Detect which cell encompasses the target text, then output its (X, Y) center coordinate. 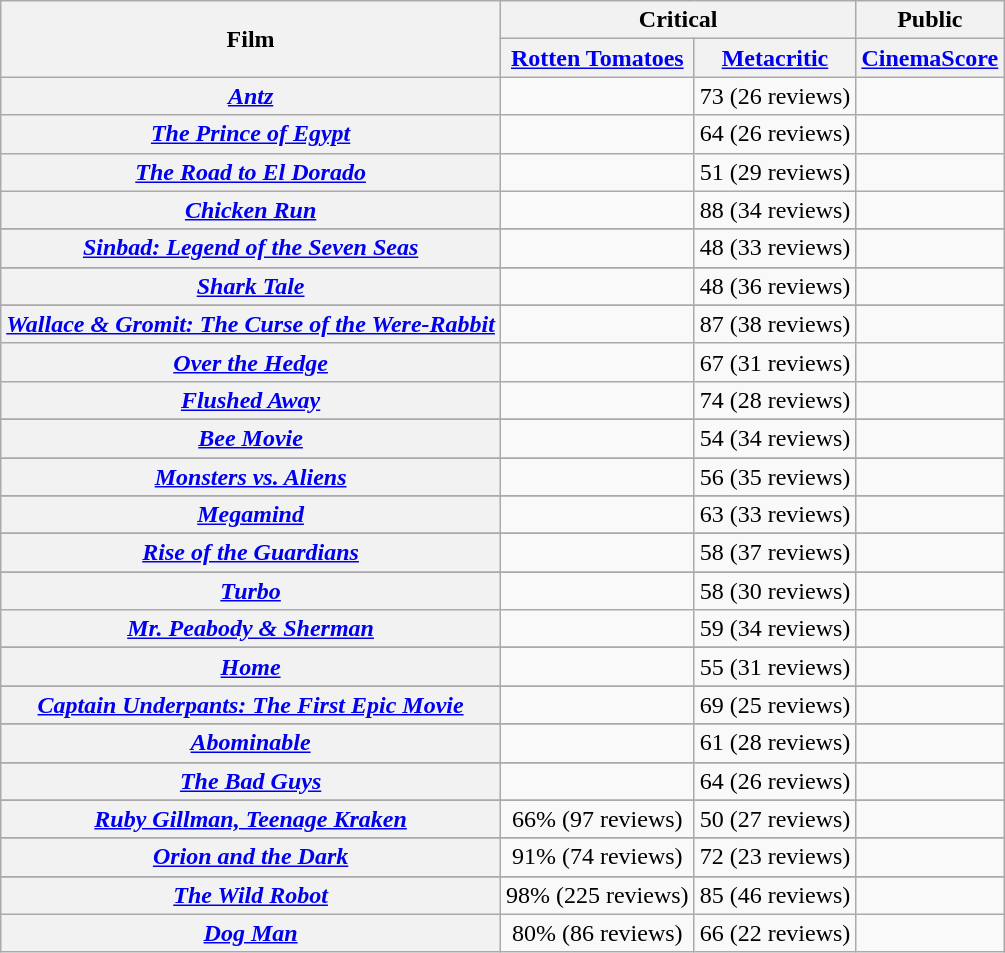
Megamind (251, 515)
Film (251, 39)
51 (29 reviews) (775, 172)
Public (930, 20)
69 (25 reviews) (775, 705)
Critical (678, 20)
98% (225 reviews) (597, 895)
87 (38 reviews) (775, 324)
Bee Movie (251, 438)
91% (74 reviews) (597, 857)
Chicken Run (251, 210)
66% (97 reviews) (597, 819)
The Wild Robot (251, 895)
The Bad Guys (251, 781)
59 (34 reviews) (775, 629)
Rotten Tomatoes (597, 58)
Over the Hedge (251, 362)
Mr. Peabody & Sherman (251, 629)
50 (27 reviews) (775, 819)
CinemaScore (930, 58)
55 (31 reviews) (775, 667)
Abominable (251, 743)
63 (33 reviews) (775, 515)
67 (31 reviews) (775, 362)
The Prince of Egypt (251, 134)
Orion and the Dark (251, 857)
Metacritic (775, 58)
88 (34 reviews) (775, 210)
The Road to El Dorado (251, 172)
48 (36 reviews) (775, 286)
Flushed Away (251, 400)
Ruby Gillman, Teenage Kraken (251, 819)
80% (86 reviews) (597, 933)
Wallace & Gromit: The Curse of the Were-Rabbit (251, 324)
85 (46 reviews) (775, 895)
Shark Tale (251, 286)
73 (26 reviews) (775, 96)
54 (34 reviews) (775, 438)
58 (37 reviews) (775, 553)
Sinbad: Legend of the Seven Seas (251, 248)
Rise of the Guardians (251, 553)
72 (23 reviews) (775, 857)
Captain Underpants: The First Epic Movie (251, 705)
Home (251, 667)
56 (35 reviews) (775, 477)
74 (28 reviews) (775, 400)
58 (30 reviews) (775, 591)
66 (22 reviews) (775, 933)
Dog Man (251, 933)
61 (28 reviews) (775, 743)
Monsters vs. Aliens (251, 477)
Turbo (251, 591)
48 (33 reviews) (775, 248)
Antz (251, 96)
